Detect which cell encompasses the target text, then output its (x, y) center coordinate. 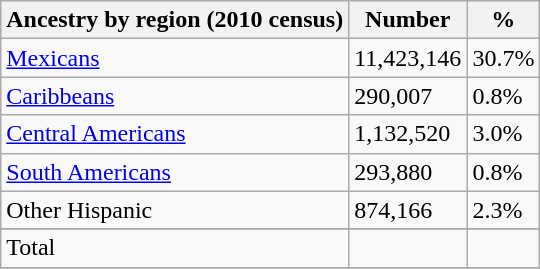
874,166 (408, 210)
290,007 (408, 96)
11,423,146 (408, 58)
Other Hispanic (175, 210)
Total (175, 248)
Ancestry by region (2010 census) (175, 20)
30.7% (504, 58)
Central Americans (175, 134)
2.3% (504, 210)
1,132,520 (408, 134)
Number (408, 20)
Mexicans (175, 58)
293,880 (408, 172)
South Americans (175, 172)
Caribbeans (175, 96)
% (504, 20)
3.0% (504, 134)
